Output the [x, y] coordinate of the center of the cell containing the given text.  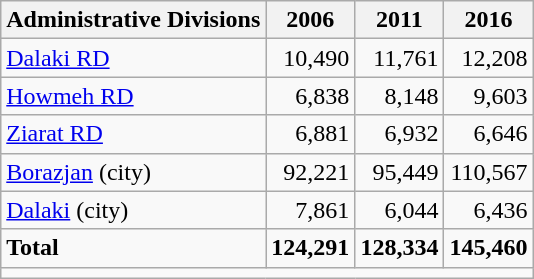
Administrative Divisions [134, 20]
145,460 [488, 248]
6,646 [488, 134]
6,881 [310, 134]
Dalaki RD [134, 58]
2016 [488, 20]
Howmeh RD [134, 96]
7,861 [310, 210]
110,567 [488, 172]
128,334 [400, 248]
Total [134, 248]
9,603 [488, 96]
Ziarat RD [134, 134]
6,044 [400, 210]
124,291 [310, 248]
12,208 [488, 58]
2006 [310, 20]
6,932 [400, 134]
92,221 [310, 172]
11,761 [400, 58]
10,490 [310, 58]
6,838 [310, 96]
95,449 [400, 172]
Borazjan (city) [134, 172]
2011 [400, 20]
6,436 [488, 210]
Dalaki (city) [134, 210]
8,148 [400, 96]
